Find where the given text appears and provide that cell's center as (x, y) coordinate. 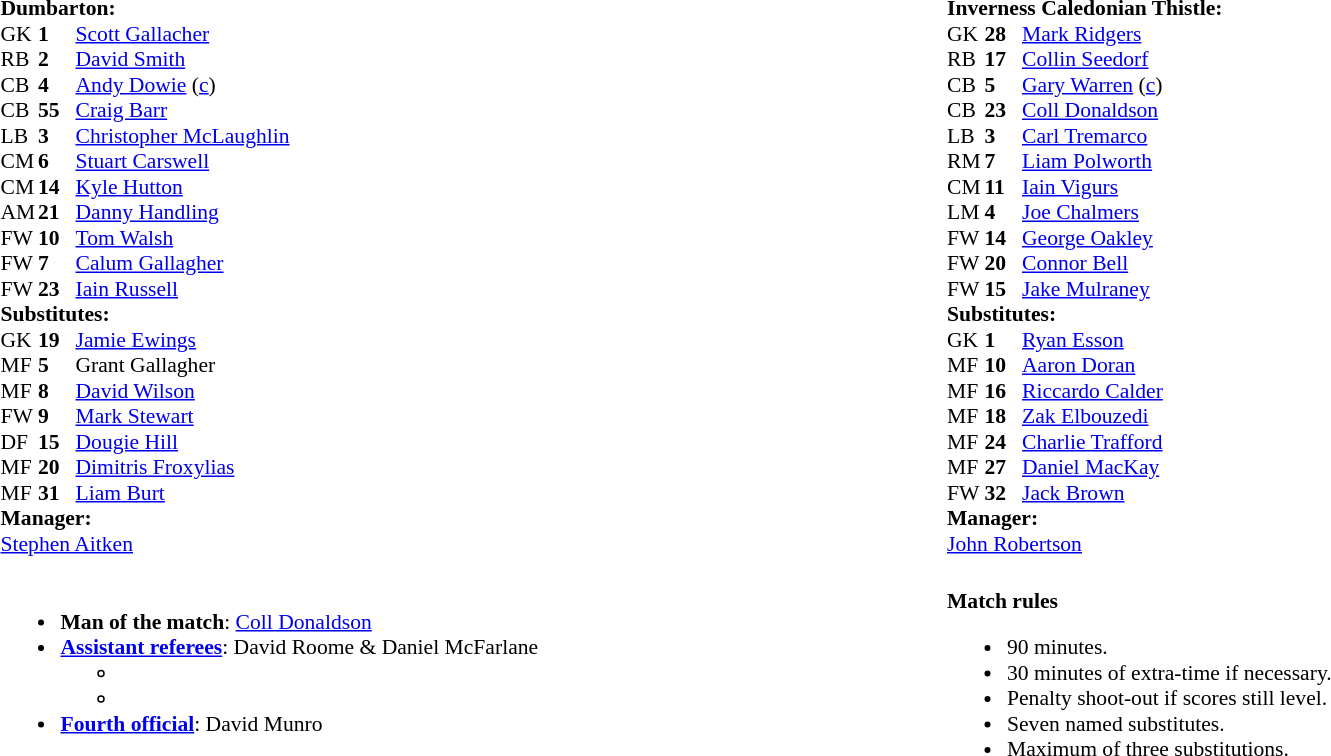
Stephen Aitken (144, 544)
Coll Donaldson (1122, 111)
Collin Seedorf (1122, 59)
George Oakley (1122, 238)
David Wilson (183, 391)
11 (1003, 187)
Grant Gallagher (183, 365)
Connor Bell (1122, 263)
Iain Vigurs (1122, 187)
16 (1003, 391)
Daniel MacKay (1122, 467)
Danny Handling (183, 213)
Tom Walsh (183, 238)
John Robertson (1084, 544)
Mark Stewart (183, 417)
Ryan Esson (1122, 340)
DF (19, 442)
Jamie Ewings (183, 340)
2 (57, 59)
Aaron Doran (1122, 365)
Craig Barr (183, 111)
28 (1003, 34)
32 (1003, 493)
Riccardo Calder (1122, 391)
Iain Russell (183, 289)
Jake Mulraney (1122, 289)
21 (57, 213)
Charlie Trafford (1122, 442)
RM (966, 161)
Christopher McLaughlin (183, 136)
Scott Gallacher (183, 34)
18 (1003, 417)
Mark Ridgers (1122, 34)
Calum Gallagher (183, 263)
Dougie Hill (183, 442)
17 (1003, 59)
Dimitris Froxylias (183, 467)
6 (57, 161)
Joe Chalmers (1122, 213)
Gary Warren (c) (1122, 85)
Carl Tremarco (1122, 136)
Stuart Carswell (183, 161)
19 (57, 340)
8 (57, 391)
Jack Brown (1122, 493)
David Smith (183, 59)
AM (19, 213)
9 (57, 417)
Zak Elbouzedi (1122, 417)
LM (966, 213)
Liam Burt (183, 493)
24 (1003, 442)
Kyle Hutton (183, 187)
31 (57, 493)
27 (1003, 467)
55 (57, 111)
Liam Polworth (1122, 161)
Andy Dowie (c) (183, 85)
